Detect which cell encompasses the target text, then output its (x, y) center coordinate. 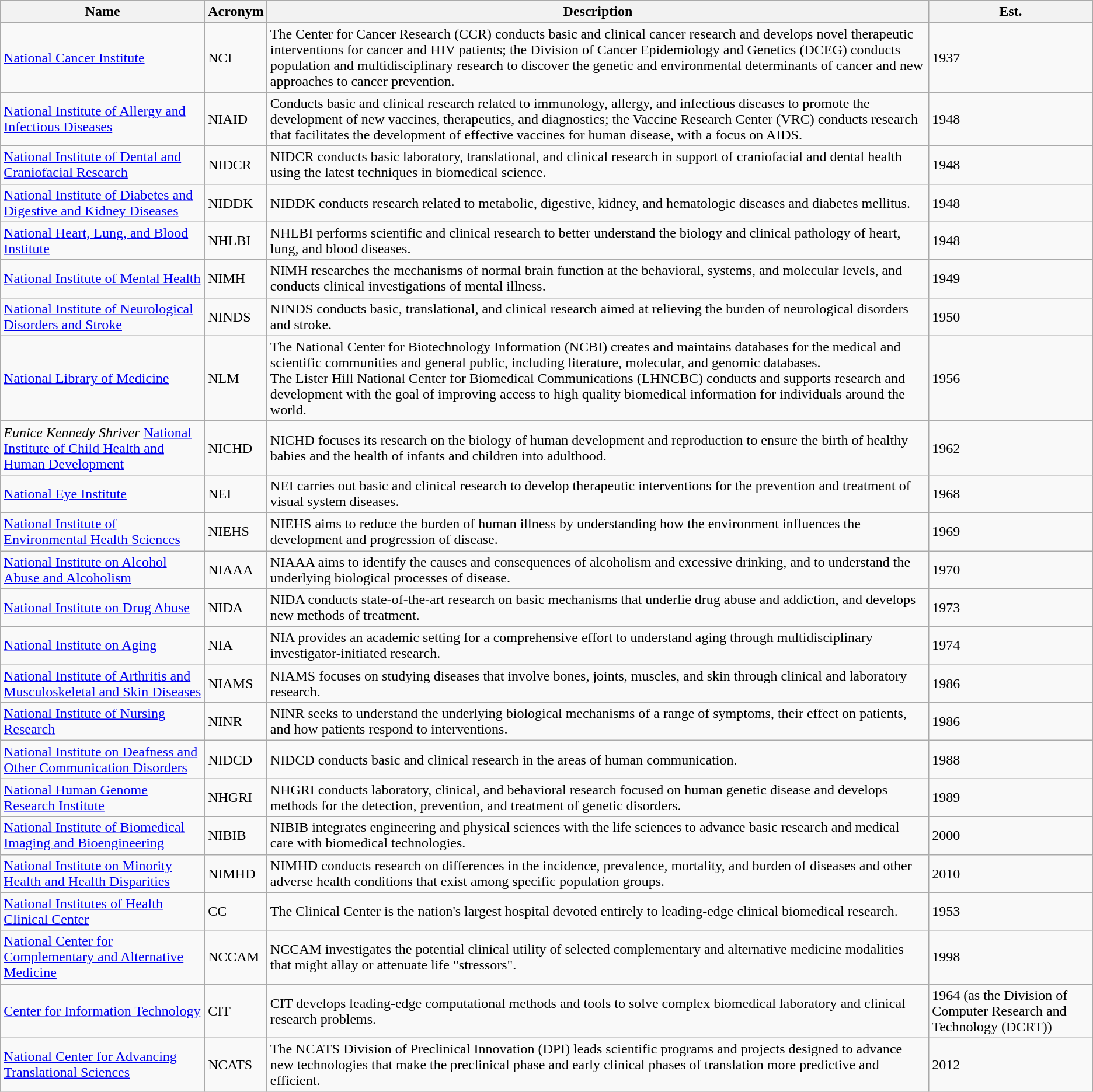
National Institute on Aging (103, 646)
NIMH (236, 279)
NIDA conducts state-of-the-art research on basic mechanisms that underlie drug abuse and addiction, and develops new methods of treatment. (598, 608)
National Institute of Neurological Disorders and Stroke (103, 316)
NHGRI (236, 797)
NIEHS (236, 531)
1974 (1011, 646)
1973 (1011, 608)
2000 (1011, 836)
National Eye Institute (103, 494)
National Cancer Institute (103, 57)
NIEHS aims to reduce the burden of human illness by understanding how the environment influences the development and progression of disease. (598, 531)
NHLBI performs scientific and clinical research to better understand the biology and clinical pathology of heart, lung, and blood diseases. (598, 240)
National Institute on Alcohol Abuse and Alcoholism (103, 570)
NIA provides an academic setting for a comprehensive effort to understand aging through multidisciplinary investigator-initiated research. (598, 646)
NIAID (236, 119)
National Center for Complementary and Alternative Medicine (103, 957)
1998 (1011, 957)
NIA (236, 646)
National Institute of Dental and Craniofacial Research (103, 165)
National Library of Medicine (103, 378)
1989 (1011, 797)
2012 (1011, 1065)
NINDS (236, 316)
NIMHD (236, 873)
National Center for Advancing Translational Sciences (103, 1065)
National Institute of Diabetes and Digestive and Kidney Diseases (103, 203)
Acronym (236, 12)
National Institute of Arthritis and Musculoskeletal and Skin Diseases (103, 684)
NIDDK (236, 203)
NIBIB integrates engineering and physical sciences with the life sciences to advance basic research and medical care with biomedical technologies. (598, 836)
1953 (1011, 912)
NIDA (236, 608)
1950 (1011, 316)
NIDCD conducts basic and clinical research in the areas of human communication. (598, 760)
NICHD (236, 448)
The Clinical Center is the nation's largest hospital devoted entirely to leading-edge clinical biomedical research. (598, 912)
1937 (1011, 57)
1969 (1011, 531)
NHLBI (236, 240)
Name (103, 12)
NIAMS focuses on studying diseases that involve bones, joints, muscles, and skin through clinical and laboratory research. (598, 684)
National Institute of Allergy and Infectious Diseases (103, 119)
Eunice Kennedy Shriver National Institute of Child Health and Human Development (103, 448)
National Institute on Minority Health and Health Disparities (103, 873)
NIDDK conducts research related to metabolic, digestive, kidney, and hematologic diseases and diabetes mellitus. (598, 203)
1970 (1011, 570)
1988 (1011, 760)
National Institute of Environmental Health Sciences (103, 531)
CIT (236, 1011)
NCI (236, 57)
Est. (1011, 12)
NIAAA (236, 570)
1968 (1011, 494)
1962 (1011, 448)
NIAMS (236, 684)
NCATS (236, 1065)
Center for Information Technology (103, 1011)
NINDS conducts basic, translational, and clinical research aimed at relieving the burden of neurological disorders and stroke. (598, 316)
National Human Genome Research Institute (103, 797)
National Institute on Deafness and Other Communication Disorders (103, 760)
NEI carries out basic and clinical research to develop therapeutic interventions for the prevention and treatment of visual system diseases. (598, 494)
National Institute of Nursing Research (103, 721)
NEI (236, 494)
Description (598, 12)
National Institute of Mental Health (103, 279)
National Institute on Drug Abuse (103, 608)
NCCAM (236, 957)
1949 (1011, 279)
National Institute of Biomedical Imaging and Bioengineering (103, 836)
NIDCR (236, 165)
CIT develops leading-edge computational methods and tools to solve complex biomedical laboratory and clinical research problems. (598, 1011)
2010 (1011, 873)
National Heart, Lung, and Blood Institute (103, 240)
1956 (1011, 378)
NIBIB (236, 836)
NINR (236, 721)
CC (236, 912)
National Institutes of Health Clinical Center (103, 912)
NIDCD (236, 760)
NLM (236, 378)
1964 (as the Division of Computer Research and Technology (DCRT)) (1011, 1011)
